Pinpoint the cell where the given text exists, returning its [x, y] midpoint coordinate. 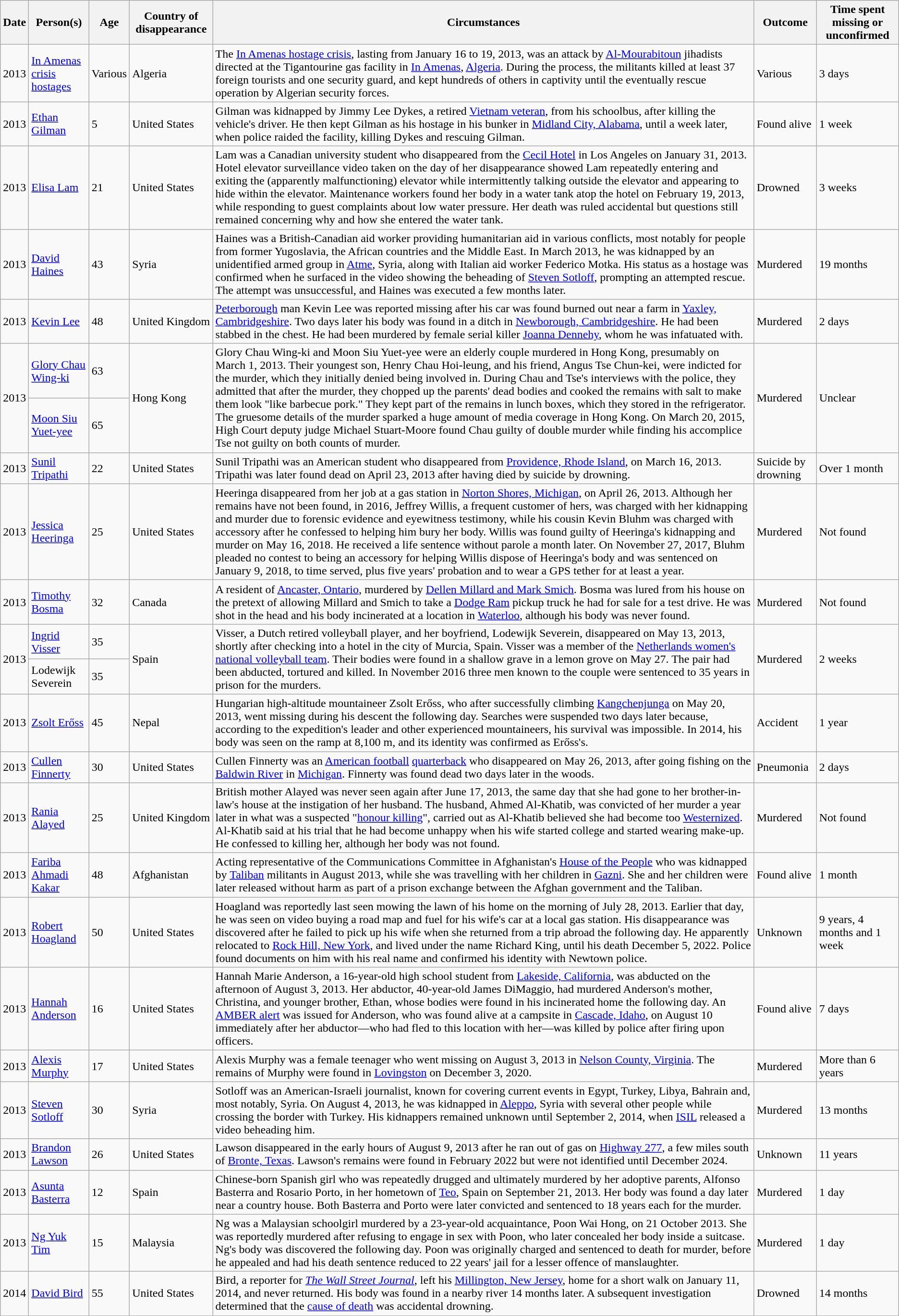
63 [109, 371]
Ethan Gilman [59, 124]
21 [109, 187]
David Haines [59, 264]
26 [109, 1155]
1 week [858, 124]
Timothy Bosma [59, 602]
Hong Kong [171, 398]
Elisa Lam [59, 187]
45 [109, 722]
16 [109, 1009]
3 weeks [858, 187]
2014 [14, 1293]
Zsolt Erőss [59, 722]
Suicide by drowning [785, 468]
Outcome [785, 23]
Robert Hoagland [59, 932]
19 months [858, 264]
15 [109, 1243]
David Bird [59, 1293]
In Amenas crisis hostages [59, 73]
12 [109, 1192]
Fariba Ahmadi Kakar [59, 875]
Nepal [171, 722]
Over 1 month [858, 468]
Accident [785, 722]
Pneumonia [785, 767]
Afghanistan [171, 875]
1 month [858, 875]
Jessica Heeringa [59, 532]
Lodewijk Severein [59, 676]
1 year [858, 722]
Canada [171, 602]
Brandon Lawson [59, 1155]
Algeria [171, 73]
Time spent missing or unconfirmed [858, 23]
Moon Siu Yuet-yee [59, 426]
Hannah Anderson [59, 1009]
Person(s) [59, 23]
Kevin Lee [59, 321]
Country of disappearance [171, 23]
Malaysia [171, 1243]
Cullen Finnerty [59, 767]
5 [109, 124]
43 [109, 264]
Alexis Murphy [59, 1066]
50 [109, 932]
65 [109, 426]
Unclear [858, 398]
Ingrid Visser [59, 642]
7 days [858, 1009]
32 [109, 602]
Circumstances [483, 23]
Date [14, 23]
Sunil Tripathi [59, 468]
Steven Sotloff [59, 1110]
Rania Alayed [59, 818]
9 years, 4 months and 1 week [858, 932]
11 years [858, 1155]
2 weeks [858, 659]
Glory Chau Wing-ki [59, 371]
14 months [858, 1293]
55 [109, 1293]
3 days [858, 73]
22 [109, 468]
Ng Yuk Tim [59, 1243]
More than 6 years [858, 1066]
13 months [858, 1110]
Age [109, 23]
17 [109, 1066]
Asunta Basterra [59, 1192]
